Pinpoint the cell where the given text exists, returning its (x, y) midpoint coordinate. 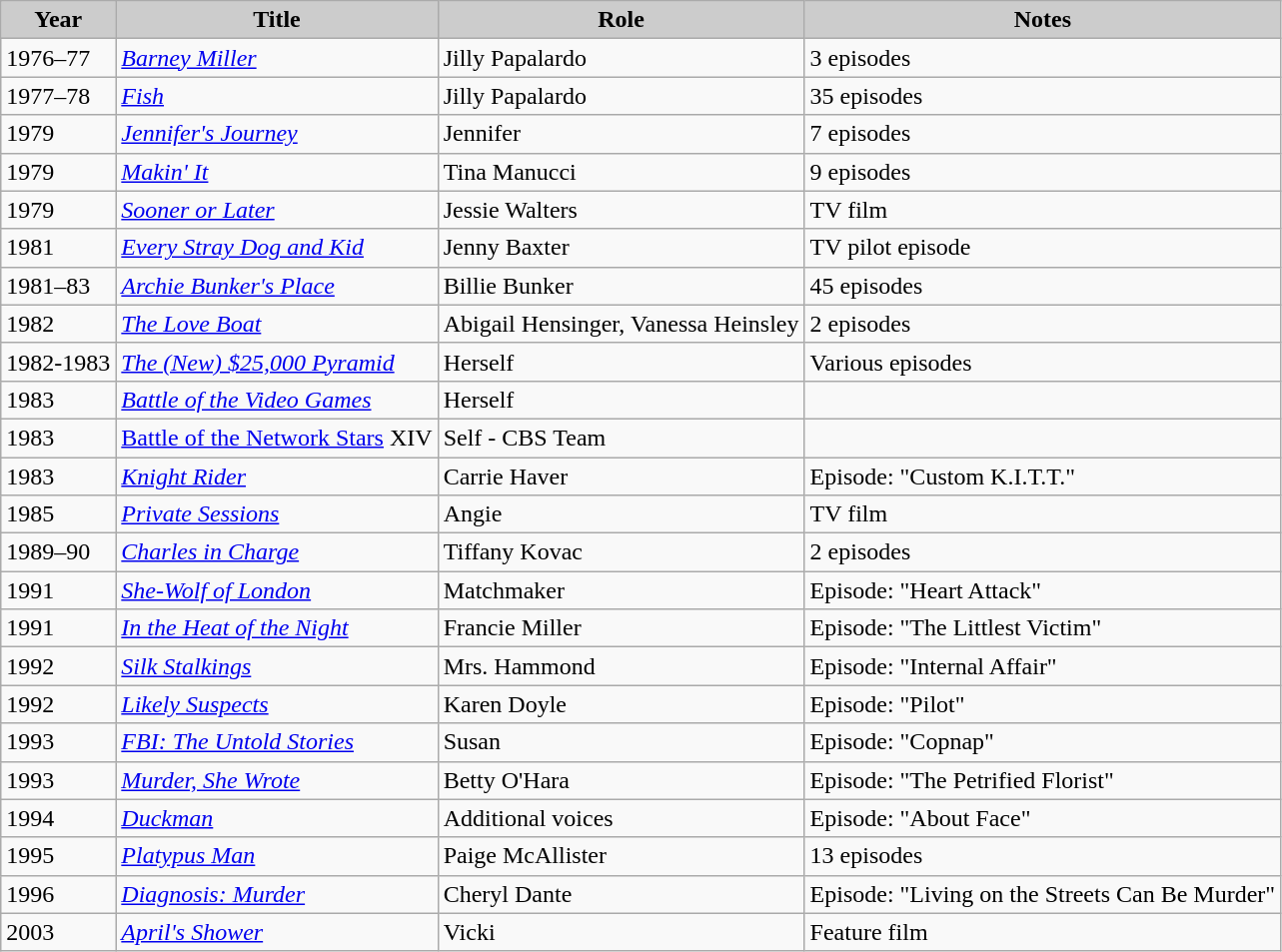
1981–83 (58, 286)
Barney Miller (277, 58)
Knight Rider (277, 476)
13 episodes (1043, 856)
Murder, She Wrote (277, 780)
Carrie Haver (622, 476)
Episode: "Internal Affair" (1043, 666)
Fish (277, 96)
Paige McAllister (622, 856)
2003 (58, 932)
Episode: "Copnap" (1043, 742)
Various episodes (1043, 362)
Episode: "Custom K.I.T.T." (1043, 476)
45 episodes (1043, 286)
Episode: "Heart Attack" (1043, 590)
Episode: "The Littlest Victim" (1043, 628)
April's Shower (277, 932)
1982 (58, 324)
Battle of the Network Stars XIV (277, 438)
1989–90 (58, 552)
Year (58, 20)
In the Heat of the Night (277, 628)
Episode: "About Face" (1043, 818)
1996 (58, 894)
Cheryl Dante (622, 894)
Jennifer (622, 134)
3 episodes (1043, 58)
Mrs. Hammond (622, 666)
Platypus Man (277, 856)
Tiffany Kovac (622, 552)
1994 (58, 818)
FBI: The Untold Stories (277, 742)
Silk Stalkings (277, 666)
The Love Boat (277, 324)
Karen Doyle (622, 704)
Jenny Baxter (622, 248)
Jessie Walters (622, 210)
1976–77 (58, 58)
1977–78 (58, 96)
35 episodes (1043, 96)
1981 (58, 248)
Likely Suspects (277, 704)
Battle of the Video Games (277, 400)
TV pilot episode (1043, 248)
Diagnosis: Murder (277, 894)
1982-1983 (58, 362)
Tina Manucci (622, 172)
Duckman (277, 818)
Jennifer's Journey (277, 134)
Makin' It (277, 172)
Every Stray Dog and Kid (277, 248)
Susan (622, 742)
Episode: "Living on the Streets Can Be Murder" (1043, 894)
9 episodes (1043, 172)
Vicki (622, 932)
The (New) $25,000 Pyramid (277, 362)
Additional voices (622, 818)
Francie Miller (622, 628)
Feature film (1043, 932)
Abigail Hensinger, Vanessa Heinsley (622, 324)
Episode: "The Petrified Florist" (1043, 780)
1995 (58, 856)
Title (277, 20)
Private Sessions (277, 514)
Charles in Charge (277, 552)
Billie Bunker (622, 286)
Archie Bunker's Place (277, 286)
Matchmaker (622, 590)
She-Wolf of London (277, 590)
Sooner or Later (277, 210)
Betty O'Hara (622, 780)
Self - CBS Team (622, 438)
Role (622, 20)
Episode: "Pilot" (1043, 704)
1985 (58, 514)
Notes (1043, 20)
Angie (622, 514)
7 episodes (1043, 134)
